Return (X, Y) of the center of cell containing provided text 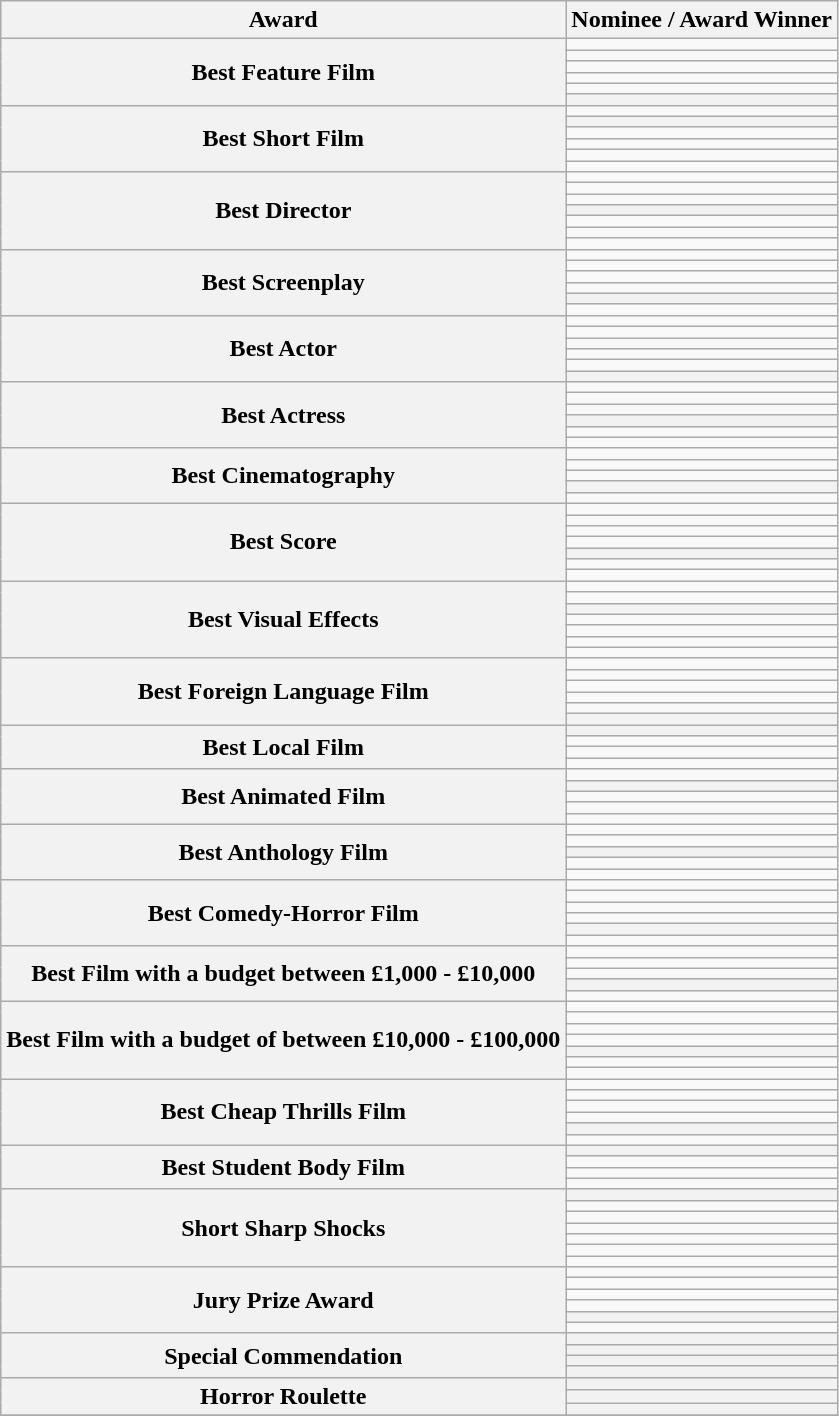
Best Foreign Language Film (284, 691)
Best Cheap Thrills Film (284, 1112)
Best Short Film (284, 138)
Best Student Body Film (284, 1167)
Best Score (284, 542)
Best Film with a budget of between £10,000 - £100,000 (284, 1040)
Best Comedy-Horror Film (284, 913)
Best Local Film (284, 747)
Best Anthology Film (284, 852)
Nominee / Award Winner (702, 20)
Best Director (284, 210)
Best Actress (284, 415)
Best Animated Film (284, 796)
Best Cinematography (284, 476)
Best Visual Effects (284, 620)
Best Film with a budget between £1,000 - £10,000 (284, 974)
Horror Roulette (284, 1396)
Best Screenplay (284, 282)
Best Feature Film (284, 72)
Special Commendation (284, 1355)
Jury Prize Award (284, 1300)
Award (284, 20)
Short Sharp Shocks (284, 1228)
Best Actor (284, 348)
